Return [X, Y] of the center of cell containing provided text 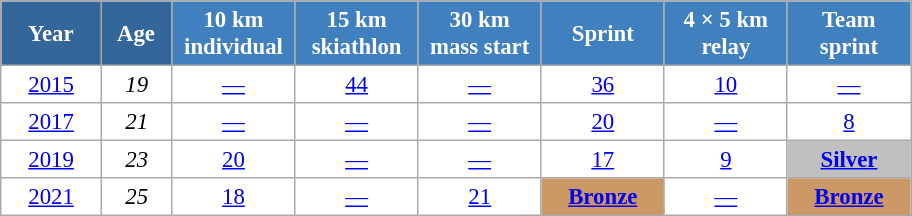
2019 [52, 160]
44 [356, 85]
15 km skiathlon [356, 34]
36 [602, 85]
Sprint [602, 34]
2021 [52, 197]
10 km individual [234, 34]
2017 [52, 122]
4 × 5 km relay [726, 34]
30 km mass start [480, 34]
Team sprint [848, 34]
19 [136, 85]
25 [136, 197]
Age [136, 34]
8 [848, 122]
9 [726, 160]
10 [726, 85]
2015 [52, 85]
17 [602, 160]
Silver [848, 160]
Year [52, 34]
18 [234, 197]
23 [136, 160]
